Locate the cell with the specified text and output its (X, Y) center coordinate. 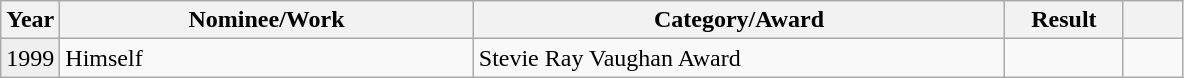
Category/Award (739, 20)
Year (30, 20)
Nominee/Work (266, 20)
Result (1064, 20)
1999 (30, 58)
Stevie Ray Vaughan Award (739, 58)
Himself (266, 58)
